Provide the [X, Y] coordinate of the cell's center where the given text is located.  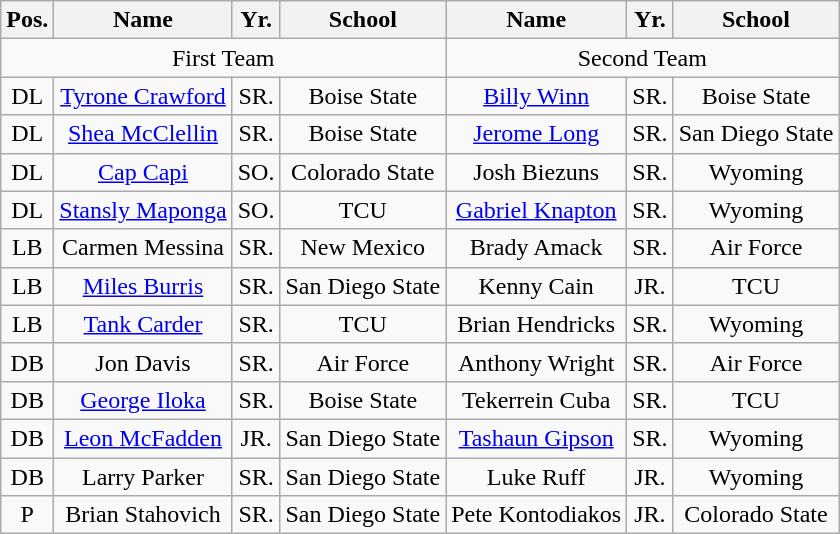
Leon McFadden [143, 438]
Billy Winn [536, 96]
Jerome Long [536, 134]
Stansly Maponga [143, 210]
Gabriel Knapton [536, 210]
Brady Amack [536, 248]
Anthony Wright [536, 362]
Brian Stahovich [143, 515]
P [28, 515]
Tashaun Gipson [536, 438]
George Iloka [143, 400]
Luke Ruff [536, 477]
Larry Parker [143, 477]
Tank Carder [143, 324]
Pos. [28, 20]
Carmen Messina [143, 248]
Kenny Cain [536, 286]
Brian Hendricks [536, 324]
New Mexico [363, 248]
First Team [224, 58]
Shea McClellin [143, 134]
Miles Burris [143, 286]
Tekerrein Cuba [536, 400]
Cap Capi [143, 172]
Josh Biezuns [536, 172]
Jon Davis [143, 362]
Second Team [642, 58]
Pete Kontodiakos [536, 515]
Tyrone Crawford [143, 96]
